Pinpoint the cell where the given text exists, returning its [X, Y] midpoint coordinate. 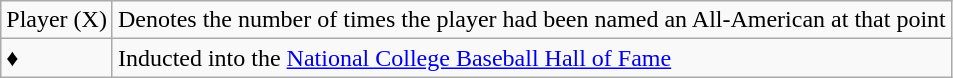
Denotes the number of times the player had been named an All-American at that point [532, 20]
Inducted into the National College Baseball Hall of Fame [532, 58]
♦ [57, 58]
Player (X) [57, 20]
